Return (x, y) of the center of cell containing provided text 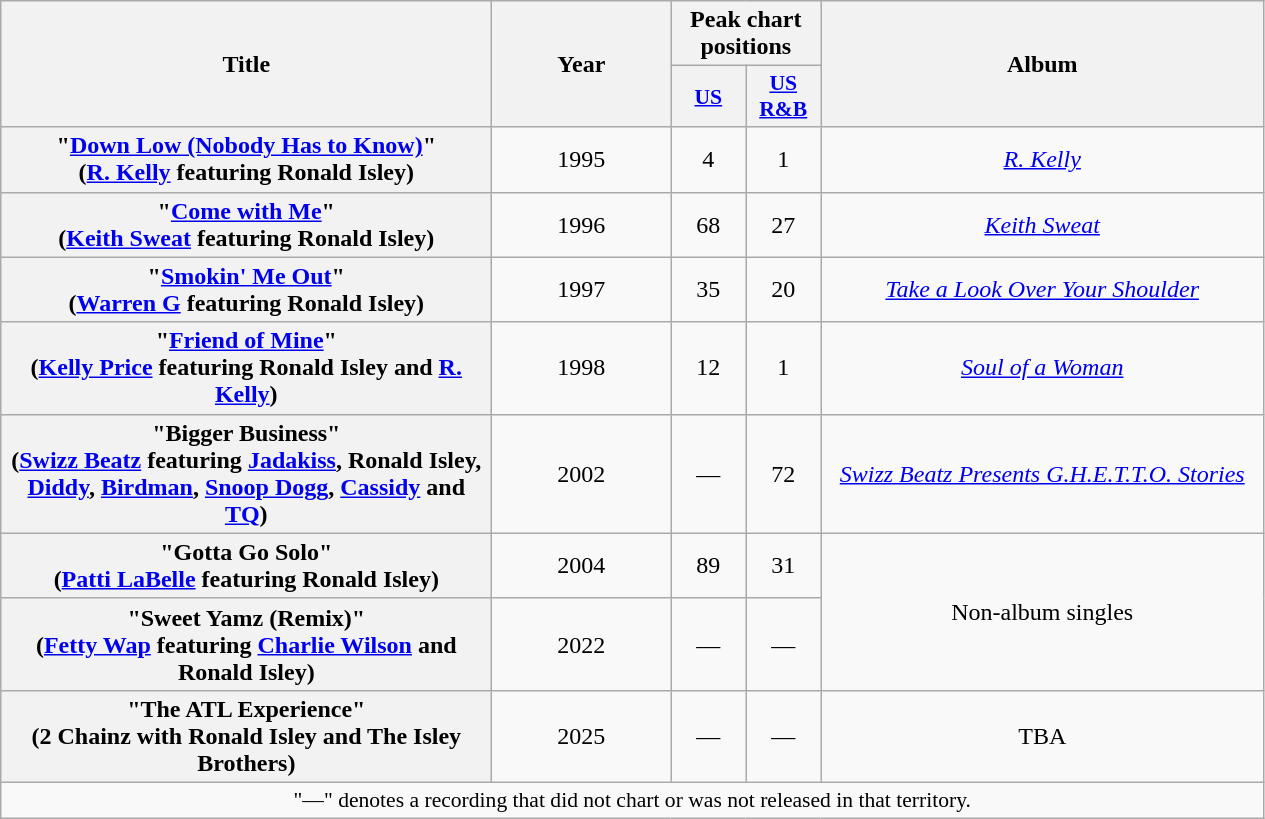
Take a Look Over Your Shoulder (1042, 290)
Non-album singles (1042, 612)
"The ATL Experience"(2 Chainz with Ronald Isley and The Isley Brothers) (246, 736)
89 (708, 566)
US (708, 96)
Keith Sweat (1042, 224)
"—" denotes a recording that did not chart or was not released in that territory. (632, 800)
"Smokin' Me Out"(Warren G featuring Ronald Isley) (246, 290)
2022 (582, 644)
4 (708, 160)
TBA (1042, 736)
Title (246, 64)
Year (582, 64)
Album (1042, 64)
27 (784, 224)
1995 (582, 160)
Swizz Beatz Presents G.H.E.T.T.O. Stories (1042, 474)
72 (784, 474)
"Sweet Yamz (Remix)"(Fetty Wap featuring Charlie Wilson and Ronald Isley) (246, 644)
1997 (582, 290)
20 (784, 290)
R. Kelly (1042, 160)
31 (784, 566)
68 (708, 224)
US R&B (784, 96)
12 (708, 368)
Soul of a Woman (1042, 368)
1996 (582, 224)
Peak chart positions (746, 34)
2002 (582, 474)
"Gotta Go Solo"(Patti LaBelle featuring Ronald Isley) (246, 566)
2025 (582, 736)
2004 (582, 566)
"Bigger Business"(Swizz Beatz featuring Jadakiss, Ronald Isley, Diddy, Birdman, Snoop Dogg, Cassidy and TQ) (246, 474)
"Come with Me"(Keith Sweat featuring Ronald Isley) (246, 224)
"Friend of Mine"(Kelly Price featuring Ronald Isley and R. Kelly) (246, 368)
35 (708, 290)
1998 (582, 368)
"Down Low (Nobody Has to Know)"(R. Kelly featuring Ronald Isley) (246, 160)
